Extract the [x, y] coordinate from the center of the cell holding the provided text.  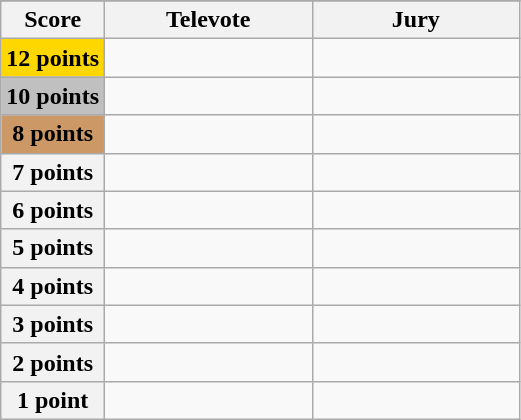
6 points [53, 210]
12 points [53, 58]
5 points [53, 248]
Score [53, 20]
Jury [416, 20]
7 points [53, 172]
3 points [53, 324]
2 points [53, 362]
10 points [53, 96]
8 points [53, 134]
1 point [53, 400]
4 points [53, 286]
Televote [209, 20]
